Extract the (X, Y) coordinate from the center of the cell holding the provided text.  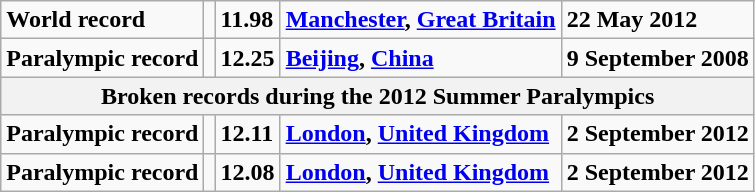
Manchester, Great Britain (420, 20)
11.98 (248, 20)
22 May 2012 (658, 20)
World record (102, 20)
9 September 2008 (658, 58)
12.11 (248, 134)
12.25 (248, 58)
12.08 (248, 172)
Beijing, China (420, 58)
Broken records during the 2012 Summer Paralympics (378, 96)
